Detect which cell encompasses the target text, then output its (X, Y) center coordinate. 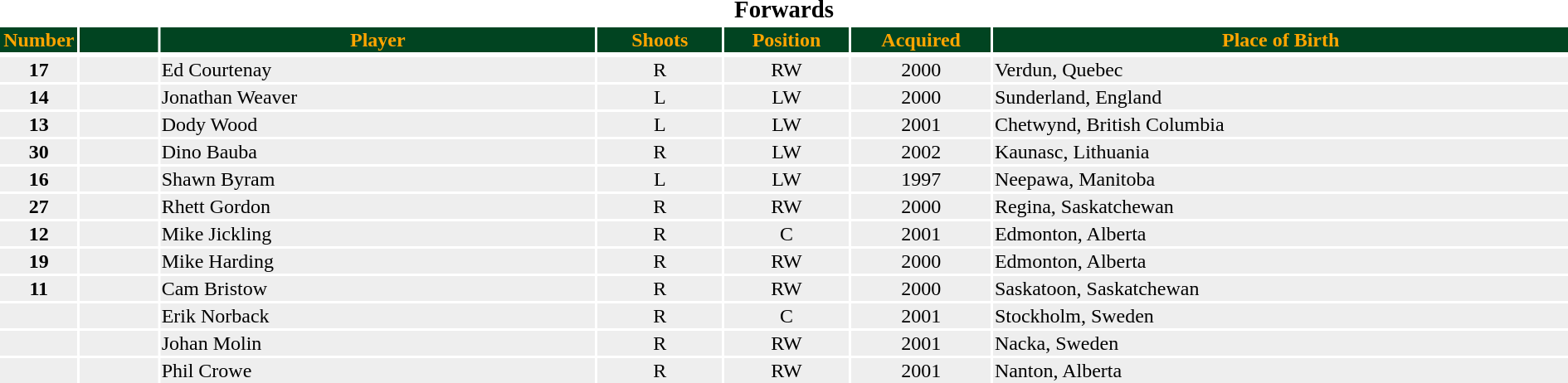
Number (39, 40)
13 (39, 124)
Stockholm, Sweden (1281, 316)
Nacka, Sweden (1281, 343)
Erik Norback (377, 316)
Shoots (660, 40)
Ed Courtenay (377, 70)
14 (39, 97)
Position (786, 40)
Regina, Saskatchewan (1281, 206)
Mike Harding (377, 261)
27 (39, 206)
Player (377, 40)
11 (39, 288)
Place of Birth (1281, 40)
2002 (921, 152)
17 (39, 70)
Johan Molin (377, 343)
Jonathan Weaver (377, 97)
Dody Wood (377, 124)
12 (39, 234)
Nanton, Alberta (1281, 371)
19 (39, 261)
16 (39, 179)
Acquired (921, 40)
Dino Bauba (377, 152)
Mike Jickling (377, 234)
Cam Bristow (377, 288)
Shawn Byram (377, 179)
30 (39, 152)
Rhett Gordon (377, 206)
Chetwynd, British Columbia (1281, 124)
Verdun, Quebec (1281, 70)
1997 (921, 179)
Sunderland, England (1281, 97)
Kaunasc, Lithuania (1281, 152)
Neepawa, Manitoba (1281, 179)
Phil Crowe (377, 371)
Saskatoon, Saskatchewan (1281, 288)
